Find where the given text appears and provide that cell's center as [X, Y] coordinate. 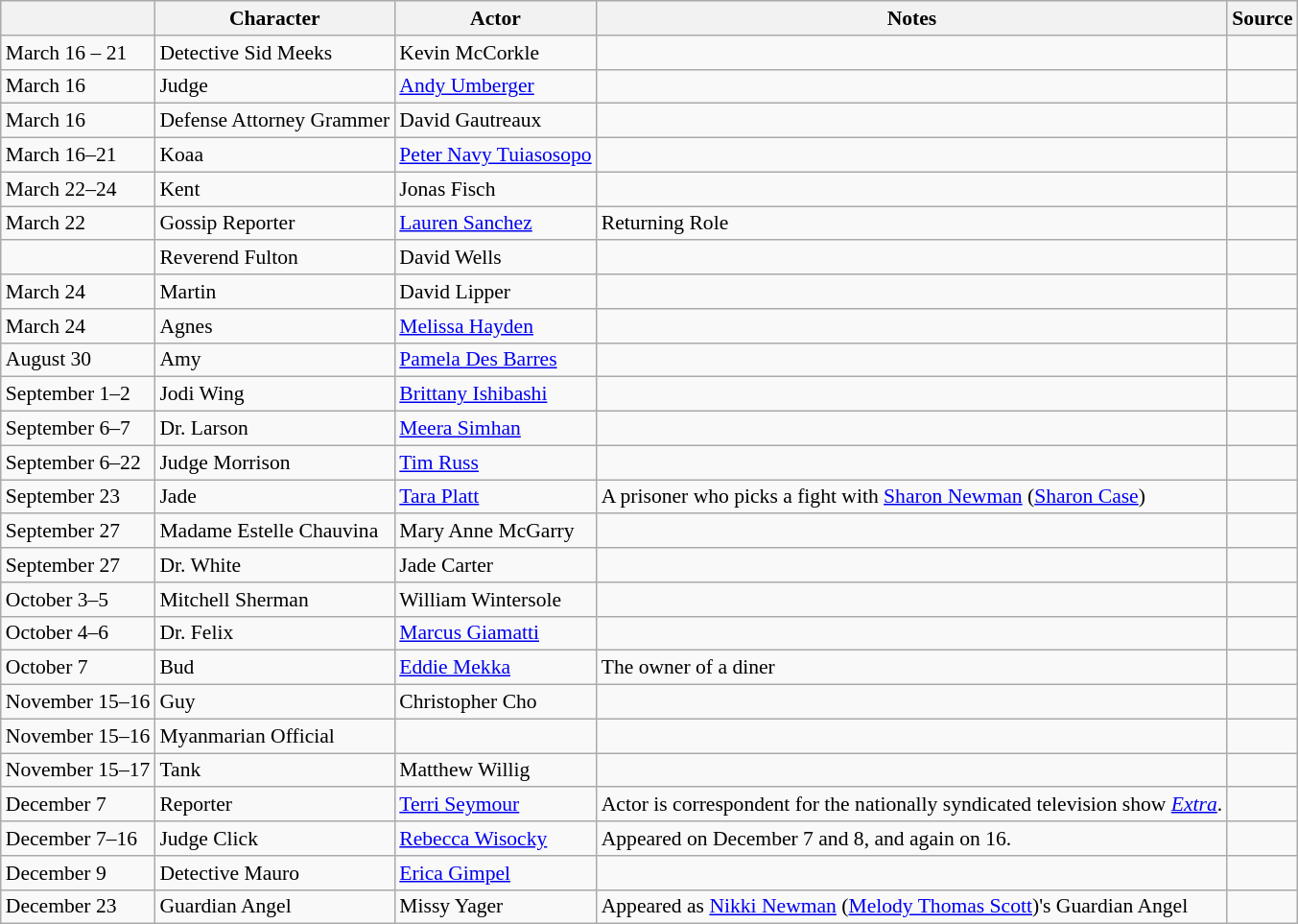
November 15–17 [79, 770]
Christopher Cho [495, 702]
Appeared as Nikki Newman (Melody Thomas Scott)'s Guardian Angel [912, 907]
March 16 – 21 [79, 53]
December 7 [79, 805]
March 16–21 [79, 155]
Kent [274, 189]
Tara Platt [495, 497]
Madame Estelle Chauvina [274, 532]
Dr. Felix [274, 633]
September 23 [79, 497]
Jodi Wing [274, 394]
December 23 [79, 907]
October 7 [79, 668]
Character [274, 18]
Judge Morrison [274, 462]
Guy [274, 702]
Koaa [274, 155]
Reverend Fulton [274, 258]
September 6–7 [79, 429]
December 7–16 [79, 839]
October 4–6 [79, 633]
Gossip Reporter [274, 224]
March 22 [79, 224]
David Wells [495, 258]
Erica Gimpel [495, 873]
September 1–2 [79, 394]
Marcus Giamatti [495, 633]
Amy [274, 360]
Martin [274, 292]
Detective Sid Meeks [274, 53]
Lauren Sanchez [495, 224]
Matthew Willig [495, 770]
Guardian Angel [274, 907]
Source [1263, 18]
David Gautreaux [495, 121]
Jade Carter [495, 565]
Reporter [274, 805]
Bud [274, 668]
Meera Simhan [495, 429]
Jade [274, 497]
Actor [495, 18]
Judge [274, 86]
Judge Click [274, 839]
September 6–22 [79, 462]
Eddie Mekka [495, 668]
March 22–24 [79, 189]
William Wintersole [495, 600]
Kevin McCorkle [495, 53]
December 9 [79, 873]
Missy Yager [495, 907]
Appeared on December 7 and 8, and again on 16. [912, 839]
Tank [274, 770]
Detective Mauro [274, 873]
Andy Umberger [495, 86]
Defense Attorney Grammer [274, 121]
Terri Seymour [495, 805]
David Lipper [495, 292]
October 3–5 [79, 600]
Agnes [274, 326]
Jonas Fisch [495, 189]
Returning Role [912, 224]
Actor is correspondent for the nationally syndicated television show Extra. [912, 805]
Dr. Larson [274, 429]
Notes [912, 18]
Mary Anne McGarry [495, 532]
Melissa Hayden [495, 326]
Brittany Ishibashi [495, 394]
Rebecca Wisocky [495, 839]
The owner of a diner [912, 668]
Peter Navy Tuiasosopo [495, 155]
Myanmarian Official [274, 736]
Dr. White [274, 565]
Tim Russ [495, 462]
Pamela Des Barres [495, 360]
Mitchell Sherman [274, 600]
August 30 [79, 360]
A prisoner who picks a fight with Sharon Newman (Sharon Case) [912, 497]
